Capture the cell that displays the provided text and extract its [X, Y] central coordinate. 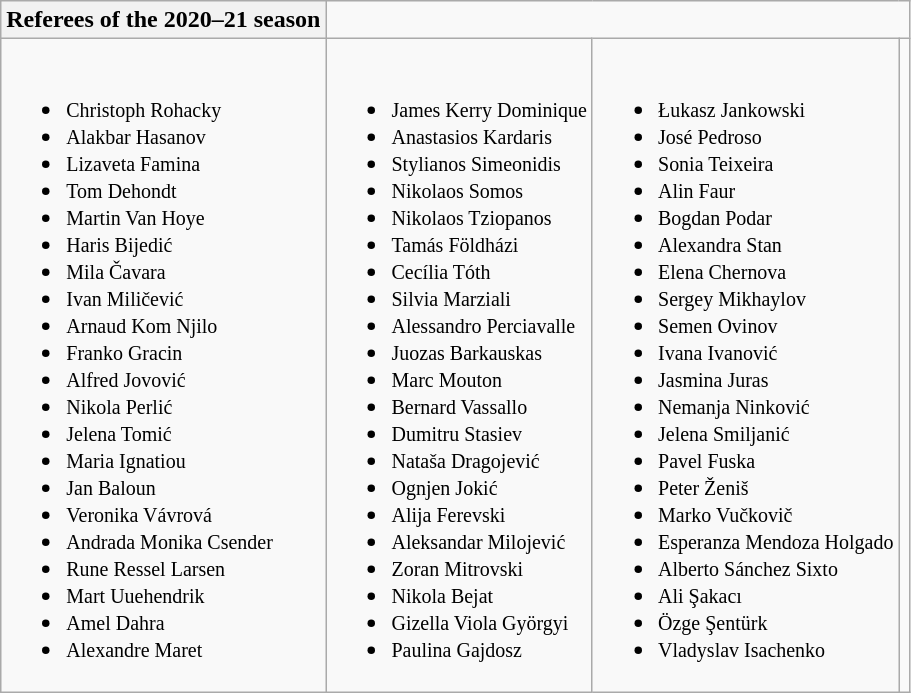
Referees of the 2020–21 season [164, 20]
